Pinpoint the cell where the given text exists, returning its (x, y) midpoint coordinate. 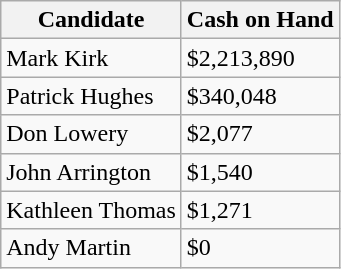
$340,048 (260, 96)
Candidate (92, 20)
$0 (260, 248)
$2,213,890 (260, 58)
Kathleen Thomas (92, 210)
$1,540 (260, 172)
$2,077 (260, 134)
$1,271 (260, 210)
Patrick Hughes (92, 96)
Don Lowery (92, 134)
Cash on Hand (260, 20)
John Arrington (92, 172)
Andy Martin (92, 248)
Mark Kirk (92, 58)
